Return the (x, y) coordinate for the center point of the cell that contains the specified text.  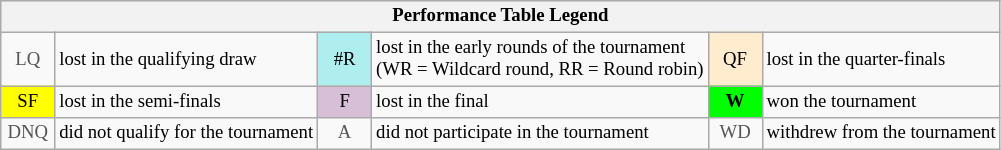
DNQ (28, 134)
#R (345, 60)
lost in the final (540, 102)
QF (735, 60)
F (345, 102)
won the tournament (881, 102)
W (735, 102)
did not qualify for the tournament (186, 134)
LQ (28, 60)
Performance Table Legend (500, 16)
WD (735, 134)
did not participate in the tournament (540, 134)
SF (28, 102)
lost in the quarter-finals (881, 60)
lost in the early rounds of the tournament(WR = Wildcard round, RR = Round robin) (540, 60)
lost in the semi-finals (186, 102)
A (345, 134)
lost in the qualifying draw (186, 60)
withdrew from the tournament (881, 134)
